Capture the cell that displays the provided text and extract its (x, y) central coordinate. 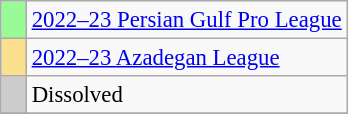
2022–23 Azadegan League (186, 58)
Dissolved (186, 95)
2022–23 Persian Gulf Pro League (186, 20)
